Return the (X, Y) coordinate for the center point of the cell that contains the specified text.  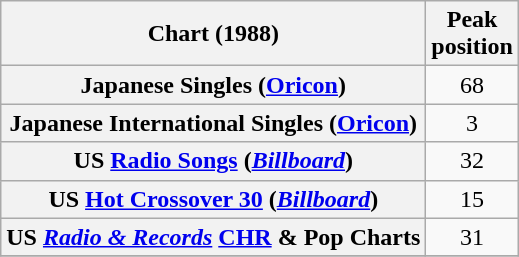
31 (472, 237)
15 (472, 199)
US Radio Songs (Billboard) (214, 161)
Chart (1988) (214, 34)
68 (472, 85)
US Hot Crossover 30 (Billboard) (214, 199)
Japanese International Singles (Oricon) (214, 123)
US Radio & Records CHR & Pop Charts (214, 237)
32 (472, 161)
Peakposition (472, 34)
Japanese Singles (Oricon) (214, 85)
3 (472, 123)
